For the text-containing cell, return its midpoint in [X, Y] coordinate format. 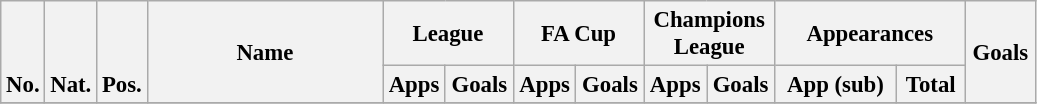
Appearances [870, 34]
Total [930, 85]
Name [265, 52]
Champions League [710, 34]
App (sub) [835, 85]
League [448, 34]
FA Cup [578, 34]
No. [23, 52]
Pos. [122, 52]
Nat. [71, 52]
